From the cell containing the given text, extract its center point as [X, Y] coordinate. 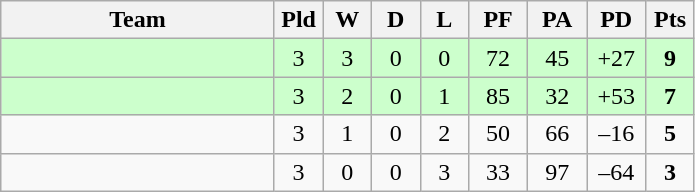
W [348, 20]
72 [498, 58]
9 [670, 58]
97 [558, 172]
+27 [616, 58]
D [396, 20]
33 [498, 172]
Team [138, 20]
66 [558, 134]
7 [670, 96]
50 [498, 134]
–16 [616, 134]
Pts [670, 20]
+53 [616, 96]
32 [558, 96]
45 [558, 58]
–64 [616, 172]
PF [498, 20]
PD [616, 20]
PA [558, 20]
L [444, 20]
85 [498, 96]
5 [670, 134]
Pld [298, 20]
